For the text-containing cell, return its midpoint in (X, Y) coordinate format. 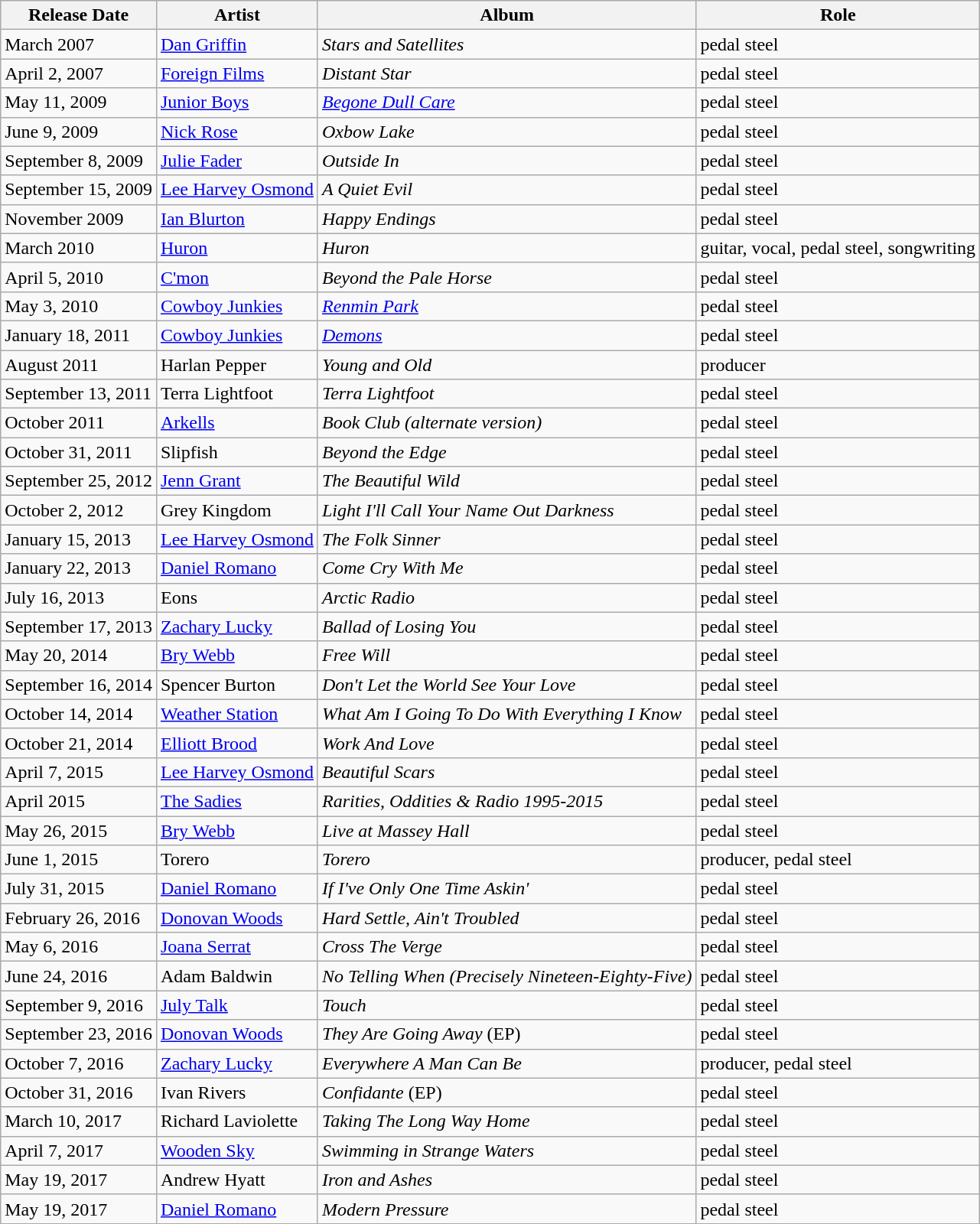
November 2009 (79, 219)
Arctic Radio (506, 597)
Free Will (506, 656)
March 10, 2017 (79, 1121)
July Talk (237, 1005)
September 9, 2016 (79, 1005)
Happy Endings (506, 219)
January 18, 2011 (79, 335)
Wooden Sky (237, 1151)
April 7, 2015 (79, 772)
September 15, 2009 (79, 190)
Don't Let the World See Your Love (506, 685)
Release Date (79, 15)
Ballad of Losing You (506, 627)
January 22, 2013 (79, 568)
Slipfish (237, 452)
Ivan Rivers (237, 1092)
January 15, 2013 (79, 539)
May 20, 2014 (79, 656)
June 9, 2009 (79, 132)
September 23, 2016 (79, 1034)
Andrew Hyatt (237, 1180)
Taking The Long Way Home (506, 1121)
October 7, 2016 (79, 1063)
Touch (506, 1005)
Rarities, Oddities & Radio 1995-2015 (506, 801)
September 8, 2009 (79, 161)
May 26, 2015 (79, 830)
Work And Love (506, 743)
Richard Laviolette (237, 1121)
Swimming in Strange Waters (506, 1151)
September 13, 2011 (79, 394)
October 31, 2011 (79, 452)
Everywhere A Man Can Be (506, 1063)
If I've Only One Time Askin' (506, 889)
Dan Griffin (237, 44)
Harlan Pepper (237, 365)
Live at Massey Hall (506, 830)
Julie Fader (237, 161)
Artist (237, 15)
Junior Boys (237, 103)
April 7, 2017 (79, 1151)
July 31, 2015 (79, 889)
The Beautiful Wild (506, 481)
Stars and Satellites (506, 44)
Renmin Park (506, 306)
Joana Serrat (237, 947)
June 1, 2015 (79, 860)
March 2007 (79, 44)
March 2010 (79, 248)
Adam Baldwin (237, 976)
September 16, 2014 (79, 685)
Elliott Brood (237, 743)
Light I'll Call Your Name Out Darkness (506, 510)
producer (838, 365)
Confidante (EP) (506, 1092)
Nick Rose (237, 132)
No Telling When (Precisely Nineteen-Eighty-Five) (506, 976)
Come Cry With Me (506, 568)
Jenn Grant (237, 481)
Beyond the Edge (506, 452)
Spencer Burton (237, 685)
Modern Pressure (506, 1209)
They Are Going Away (EP) (506, 1034)
The Folk Sinner (506, 539)
C'mon (237, 277)
Cross The Verge (506, 947)
Distant Star (506, 73)
October 14, 2014 (79, 714)
Arkells (237, 423)
Eons (237, 597)
February 26, 2016 (79, 918)
June 24, 2016 (79, 976)
Outside In (506, 161)
Weather Station (237, 714)
May 6, 2016 (79, 947)
Foreign Films (237, 73)
September 17, 2013 (79, 627)
Young and Old (506, 365)
April 5, 2010 (79, 277)
Demons (506, 335)
A Quiet Evil (506, 190)
Book Club (alternate version) (506, 423)
Begone Dull Care (506, 103)
April 2, 2007 (79, 73)
Oxbow Lake (506, 132)
October 21, 2014 (79, 743)
Iron and Ashes (506, 1180)
October 2, 2012 (79, 510)
October 31, 2016 (79, 1092)
Grey Kingdom (237, 510)
September 25, 2012 (79, 481)
Album (506, 15)
October 2011 (79, 423)
Beautiful Scars (506, 772)
July 16, 2013 (79, 597)
May 3, 2010 (79, 306)
guitar, vocal, pedal steel, songwriting (838, 248)
August 2011 (79, 365)
April 2015 (79, 801)
Role (838, 15)
Beyond the Pale Horse (506, 277)
May 11, 2009 (79, 103)
Hard Settle, Ain't Troubled (506, 918)
Ian Blurton (237, 219)
What Am I Going To Do With Everything I Know (506, 714)
The Sadies (237, 801)
